Return the (x, y) coordinate for the center point of the cell that contains the specified text.  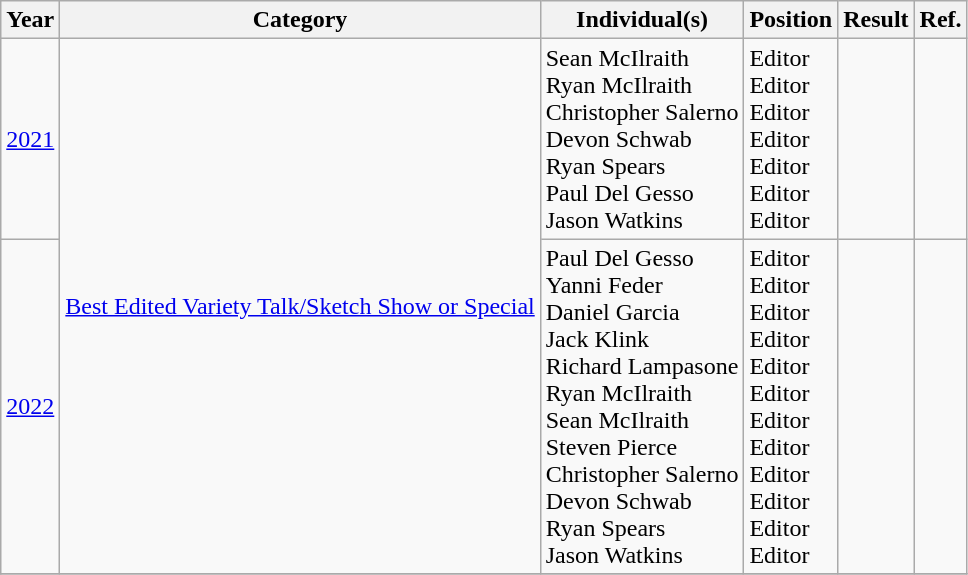
Editor Editor Editor Editor Editor Editor Editor (791, 139)
Result (876, 20)
Year (30, 20)
Position (791, 20)
Best Edited Variety Talk/Sketch Show or Special (300, 306)
2022 (30, 406)
Individual(s) (642, 20)
2021 (30, 139)
Sean McIlraith Ryan McIlraith Christopher Salerno Devon Schwab Ryan Spears Paul Del Gesso Jason Watkins (642, 139)
Category (300, 20)
Editor Editor Editor Editor Editor Editor Editor Editor Editor Editor Editor Editor (791, 406)
Ref. (940, 20)
